Provide the (X, Y) coordinate of the cell's center where the given text is located.  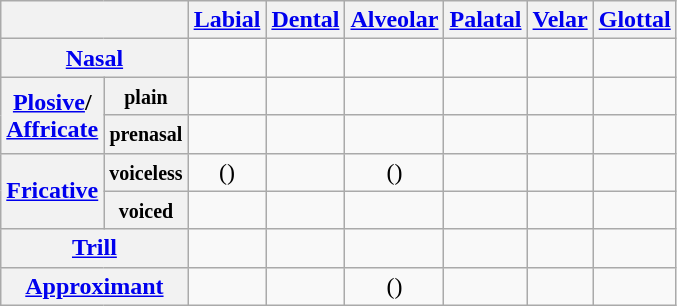
prenasal (146, 134)
voiceless (146, 172)
Velar (560, 20)
Labial (227, 20)
Palatal (486, 20)
Trill (94, 248)
plain (146, 96)
Alveolar (394, 20)
Fricative (52, 191)
voiced (146, 210)
Glottal (634, 20)
Approximant (94, 286)
Dental (306, 20)
Nasal (94, 58)
Plosive/Affricate (52, 115)
